Pinpoint the cell where the given text exists, returning its (X, Y) midpoint coordinate. 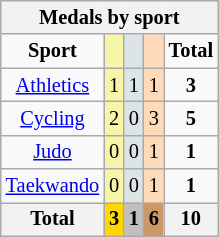
Sport (52, 51)
Judo (52, 152)
2 (114, 118)
10 (191, 219)
Taekwando (52, 186)
Cycling (52, 118)
6 (154, 219)
Medals by sport (110, 17)
5 (191, 118)
Athletics (52, 85)
